Find where the given text appears and provide that cell's center as (x, y) coordinate. 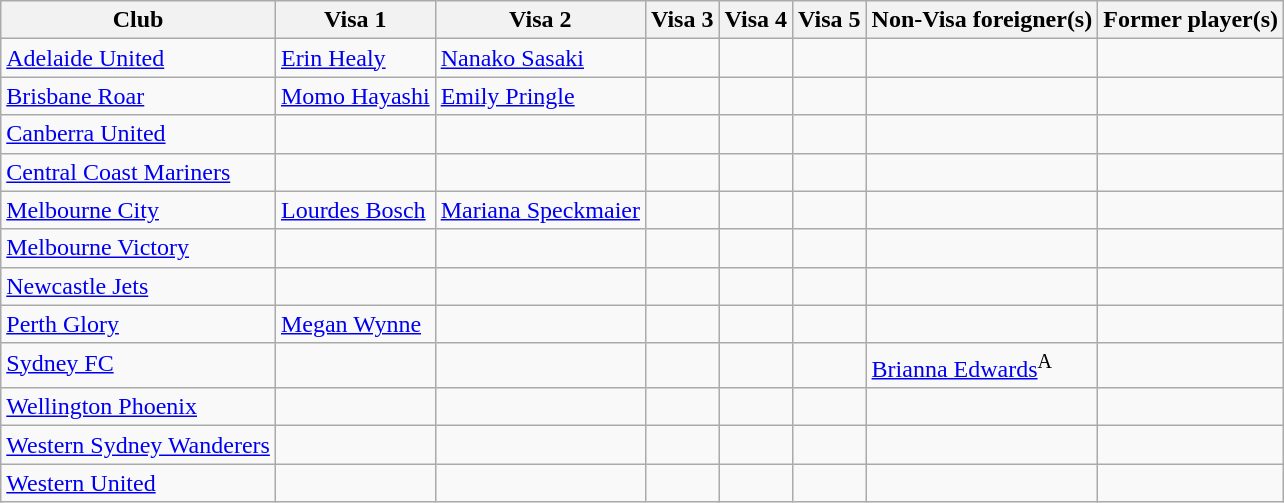
Visa 1 (355, 20)
Melbourne Victory (138, 248)
Former player(s) (1191, 20)
Lourdes Bosch (355, 210)
Non-Visa foreigner(s) (982, 20)
Central Coast Mariners (138, 172)
Visa 3 (682, 20)
Emily Pringle (540, 96)
Visa 2 (540, 20)
Club (138, 20)
Brisbane Roar (138, 96)
Megan Wynne (355, 324)
Western United (138, 483)
Visa 4 (756, 20)
Erin Healy (355, 58)
Adelaide United (138, 58)
Mariana Speckmaier (540, 210)
Brianna EdwardsA (982, 366)
Newcastle Jets (138, 286)
Momo Hayashi (355, 96)
Wellington Phoenix (138, 407)
Canberra United (138, 134)
Sydney FC (138, 366)
Western Sydney Wanderers (138, 445)
Perth Glory (138, 324)
Nanako Sasaki (540, 58)
Melbourne City (138, 210)
Visa 5 (830, 20)
